Scan for the cell matching the given text and deliver its [x, y] coordinate at center. 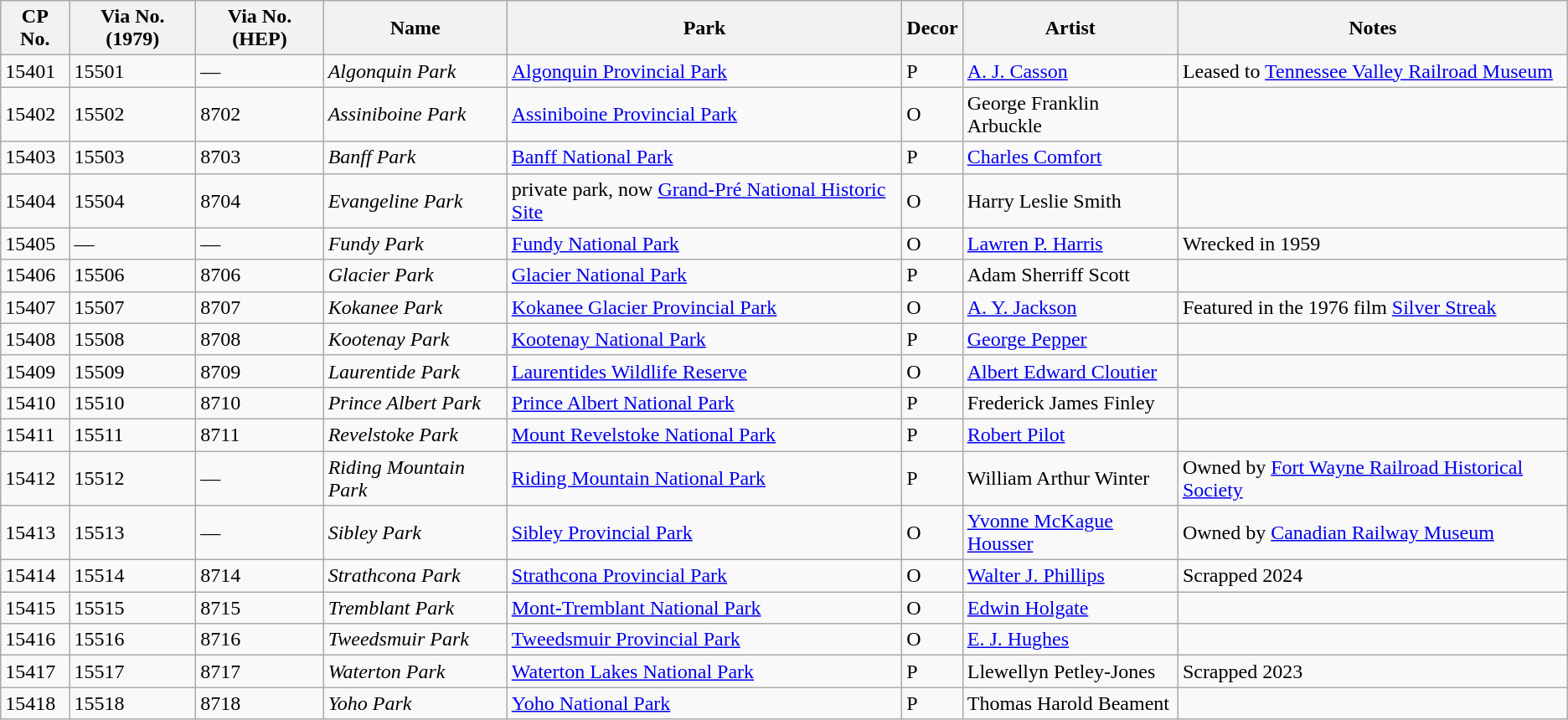
A. J. Casson [1070, 71]
Glacier Park [415, 275]
15406 [35, 275]
Evangeline Park [415, 201]
Assiniboine Provincial Park [704, 114]
8714 [260, 576]
Artist [1070, 28]
Kootenay Park [415, 339]
Riding Mountain Park [415, 477]
15508 [132, 339]
15511 [132, 435]
8703 [260, 157]
George Pepper [1070, 339]
8711 [260, 435]
Assiniboine Park [415, 114]
15515 [132, 608]
Glacier National Park [704, 275]
15514 [132, 576]
Tremblant Park [415, 608]
Yvonne McKague Housser [1070, 532]
Strathcona Park [415, 576]
8706 [260, 275]
William Arthur Winter [1070, 477]
8710 [260, 403]
Walter J. Phillips [1070, 576]
Tweedsmuir Provincial Park [704, 640]
15411 [35, 435]
8702 [260, 114]
15404 [35, 201]
Waterton Park [415, 671]
8716 [260, 640]
Prince Albert Park [415, 403]
8708 [260, 339]
Revelstoke Park [415, 435]
Mount Revelstoke National Park [704, 435]
Notes [1372, 28]
15413 [35, 532]
15405 [35, 244]
CP No. [35, 28]
15502 [132, 114]
8707 [260, 307]
George Franklin Arbuckle [1070, 114]
Frederick James Finley [1070, 403]
Tweedsmuir Park [415, 640]
Laurentides Wildlife Reserve [704, 371]
Albert Edward Cloutier [1070, 371]
Owned by Fort Wayne Railroad Historical Society [1372, 477]
A. Y. Jackson [1070, 307]
Fundy National Park [704, 244]
Llewellyn Petley-Jones [1070, 671]
8715 [260, 608]
Featured in the 1976 film Silver Streak [1372, 307]
8709 [260, 371]
15518 [132, 703]
Laurentide Park [415, 371]
15517 [132, 671]
15417 [35, 671]
15412 [35, 477]
Edwin Holgate [1070, 608]
Riding Mountain National Park [704, 477]
15512 [132, 477]
Sibley Provincial Park [704, 532]
Banff Park [415, 157]
Wrecked in 1959 [1372, 244]
15414 [35, 576]
Waterton Lakes National Park [704, 671]
Sibley Park [415, 532]
8717 [260, 671]
15407 [35, 307]
E. J. Hughes [1070, 640]
Owned by Canadian Railway Museum [1372, 532]
8704 [260, 201]
15403 [35, 157]
8718 [260, 703]
15506 [132, 275]
15409 [35, 371]
Harry Leslie Smith [1070, 201]
private park, now Grand-Pré National Historic Site [704, 201]
15408 [35, 339]
Banff National Park [704, 157]
15510 [132, 403]
Decor [932, 28]
Strathcona Provincial Park [704, 576]
Mont-Tremblant National Park [704, 608]
Lawren P. Harris [1070, 244]
Prince Albert National Park [704, 403]
15513 [132, 532]
15516 [132, 640]
Fundy Park [415, 244]
Robert Pilot [1070, 435]
15503 [132, 157]
Algonquin Park [415, 71]
Kokanee Glacier Provincial Park [704, 307]
Via No. (1979) [132, 28]
15402 [35, 114]
15416 [35, 640]
15401 [35, 71]
Scrapped 2023 [1372, 671]
Kootenay National Park [704, 339]
15504 [132, 201]
15509 [132, 371]
Yoho Park [415, 703]
Via No. (HEP) [260, 28]
Yoho National Park [704, 703]
15418 [35, 703]
Name [415, 28]
Adam Sherriff Scott [1070, 275]
15410 [35, 403]
Thomas Harold Beament [1070, 703]
Park [704, 28]
Leased to Tennessee Valley Railroad Museum [1372, 71]
15501 [132, 71]
Charles Comfort [1070, 157]
Scrapped 2024 [1372, 576]
Algonquin Provincial Park [704, 71]
15415 [35, 608]
15507 [132, 307]
Kokanee Park [415, 307]
